For the text-containing cell, return its midpoint in [x, y] coordinate format. 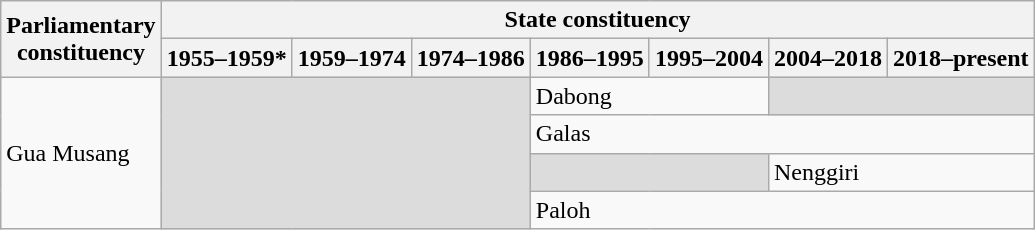
2018–present [960, 58]
2004–2018 [828, 58]
Gua Musang [81, 153]
1995–2004 [708, 58]
Paloh [782, 210]
1955–1959* [226, 58]
Galas [782, 134]
State constituency [598, 20]
1959–1974 [352, 58]
Nenggiri [901, 172]
1974–1986 [470, 58]
1986–1995 [590, 58]
Dabong [649, 96]
Parliamentaryconstituency [81, 39]
